Pinpoint the cell where the given text exists, returning its [X, Y] midpoint coordinate. 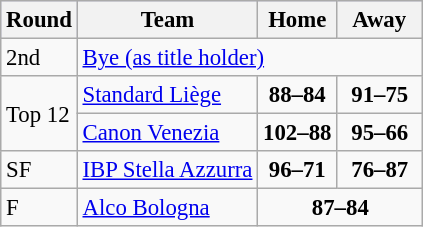
Alco Bologna [168, 208]
Away [380, 20]
Canon Venezia [168, 133]
F [39, 208]
87–84 [340, 208]
Standard Liège [168, 95]
Home [298, 20]
102–88 [298, 133]
Team [168, 20]
95–66 [380, 133]
96–71 [298, 170]
91–75 [380, 95]
IBP Stella Azzurra [168, 170]
Top 12 [39, 114]
SF [39, 170]
Bye (as title holder) [250, 58]
88–84 [298, 95]
76–87 [380, 170]
2nd [39, 58]
Round [39, 20]
